Provide the [X, Y] coordinate of the cell's center where the given text is located.  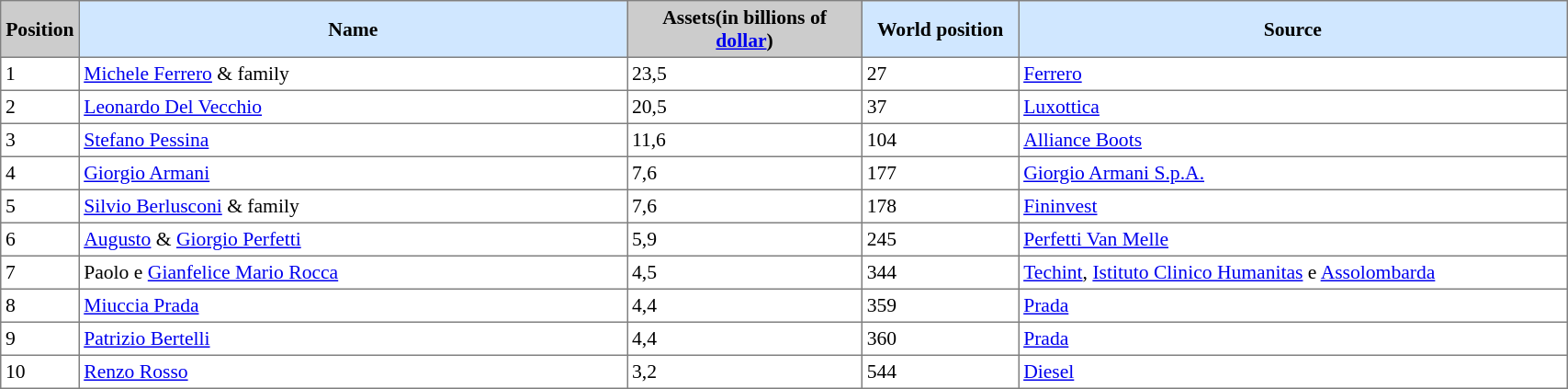
Renzo Rosso [353, 372]
Position [40, 29]
4,5 [745, 272]
4 [40, 173]
11,6 [745, 140]
Perfetti Van Melle [1293, 239]
Source [1293, 29]
World position [940, 29]
Name [353, 29]
Alliance Boots [1293, 140]
Diesel [1293, 372]
Michele Ferrero & family [353, 74]
Miuccia Prada [353, 305]
Augusto & Giorgio Perfetti [353, 239]
360 [940, 338]
20,5 [745, 107]
Luxottica [1293, 107]
2 [40, 107]
8 [40, 305]
344 [940, 272]
3 [40, 140]
Leonardo Del Vecchio [353, 107]
Ferrero [1293, 74]
Patrizio Bertelli [353, 338]
6 [40, 239]
23,5 [745, 74]
7 [40, 272]
177 [940, 173]
Fininvest [1293, 206]
3,2 [745, 372]
1 [40, 74]
359 [940, 305]
Giorgio Armani [353, 173]
Assets(in billions of dollar) [745, 29]
9 [40, 338]
Stefano Pessina [353, 140]
245 [940, 239]
5 [40, 206]
544 [940, 372]
Silvio Berlusconi & family [353, 206]
104 [940, 140]
Paolo e Gianfelice Mario Rocca [353, 272]
178 [940, 206]
Giorgio Armani S.p.A. [1293, 173]
Techint, Istituto Clinico Humanitas e Assolombarda [1293, 272]
37 [940, 107]
5,9 [745, 239]
10 [40, 372]
27 [940, 74]
